Capture the cell that displays the provided text and extract its [X, Y] central coordinate. 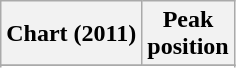
Peakposition [188, 34]
Chart (2011) [72, 34]
